From the cell containing the given text, extract its center point as [x, y] coordinate. 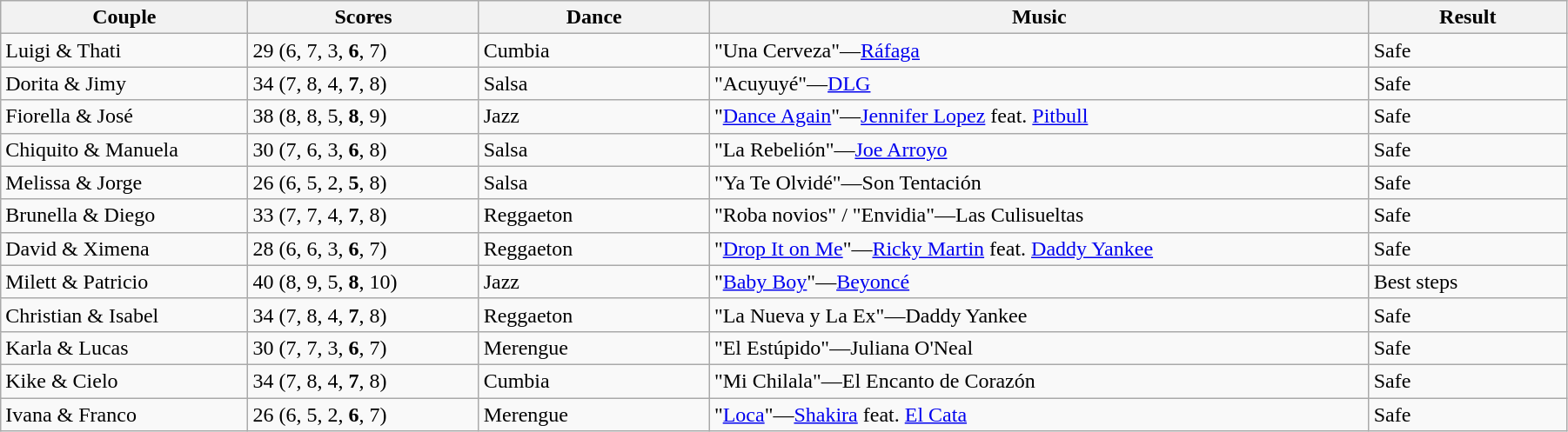
Chiquito & Manuela [124, 150]
Milett & Patricio [124, 282]
38 (8, 8, 5, 8, 9) [364, 116]
"Acuyuyé"—DLG [1039, 83]
Dorita & Jimy [124, 83]
Result [1467, 17]
"Baby Boy"—Beyoncé [1039, 282]
29 (6, 7, 3, 6, 7) [364, 50]
26 (6, 5, 2, 5, 8) [364, 183]
Best steps [1467, 282]
28 (6, 6, 3, 6, 7) [364, 249]
Kike & Cielo [124, 381]
"El Estúpido"—Juliana O'Neal [1039, 348]
Christian & Isabel [124, 315]
"Loca"—Shakira feat. El Cata [1039, 415]
Karla & Lucas [124, 348]
30 (7, 6, 3, 6, 8) [364, 150]
"Ya Te Olvidé"—Son Tentación [1039, 183]
"Roba novios" / "Envidia"—Las Culisueltas [1039, 216]
33 (7, 7, 4, 7, 8) [364, 216]
David & Ximena [124, 249]
26 (6, 5, 2, 6, 7) [364, 415]
Music [1039, 17]
"Dance Again"—Jennifer Lopez feat. Pitbull [1039, 116]
"La Nueva y La Ex"—Daddy Yankee [1039, 315]
"La Rebelión"—Joe Arroyo [1039, 150]
30 (7, 7, 3, 6, 7) [364, 348]
"Drop It on Me"—Ricky Martin feat. Daddy Yankee [1039, 249]
Couple [124, 17]
Scores [364, 17]
Ivana & Franco [124, 415]
40 (8, 9, 5, 8, 10) [364, 282]
Luigi & Thati [124, 50]
"Una Cerveza"—Ráfaga [1039, 50]
Dance [593, 17]
Melissa & Jorge [124, 183]
"Mi Chilala"—El Encanto de Corazón [1039, 381]
Fiorella & José [124, 116]
Brunella & Diego [124, 216]
